From the cell containing the given text, extract its center point as (x, y) coordinate. 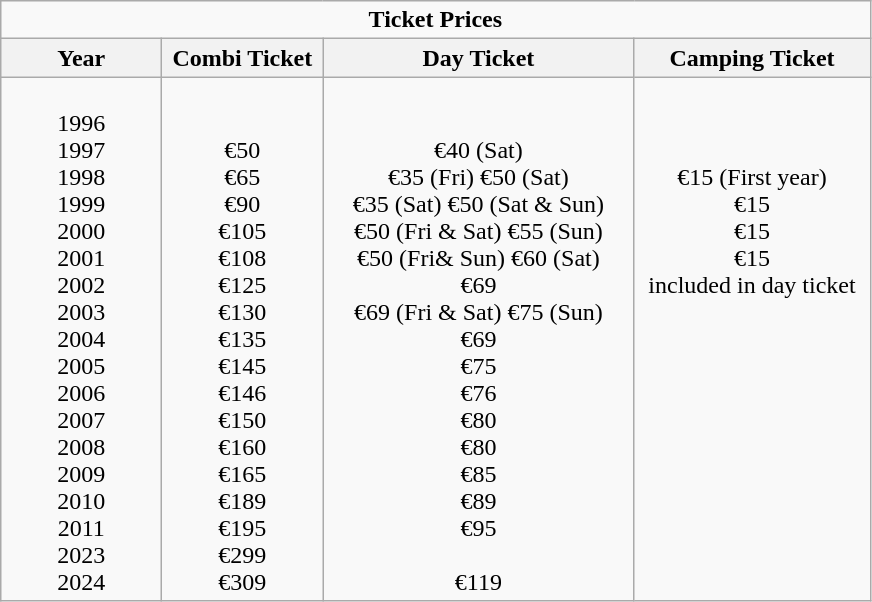
Ticket Prices (436, 20)
Day Ticket (478, 58)
€50 €65 €90 €105 €108 €125 €130 €135 €145 €146 €150 €160 €165 €189 €195 €299 €309 (242, 339)
Camping Ticket (752, 58)
Combi Ticket (242, 58)
€15 (First year) €15 €15 €15 included in day ticket (752, 339)
Year (82, 58)
1996 1997 1998 1999 2000 2001 2002 2003 2004 2005 2006 2007 2008 2009 2010 2011 2023 2024 (82, 339)
